Pinpoint the cell where the given text exists, returning its [X, Y] midpoint coordinate. 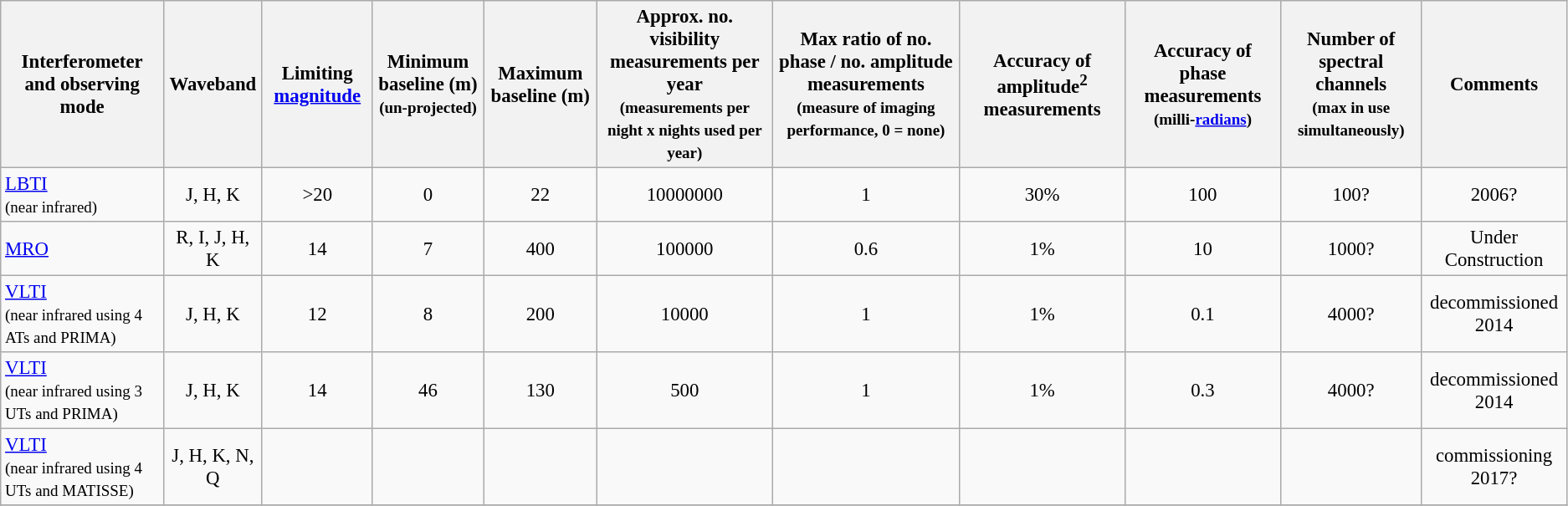
30% [1043, 196]
R, I, J, H, K [213, 249]
400 [541, 249]
VLTI(near infrared using 4 UTs and MATISSE) [82, 468]
12 [317, 314]
0 [428, 196]
100000 [684, 249]
Interferometer and observing mode [82, 84]
Max ratio of no. phase / no. amplitude measurements(measure of imaging performance, 0 = none) [866, 84]
commissioning 2017? [1494, 468]
Approx. no. visibility measurements per year(measurements per night x nights used per year) [684, 84]
0.6 [866, 249]
100? [1351, 196]
10000000 [684, 196]
LBTI(near infrared) [82, 196]
7 [428, 249]
10000 [684, 314]
Maximum baseline (m) [541, 84]
100 [1203, 196]
Under Construction [1494, 249]
0.3 [1203, 391]
Limiting magnitude [317, 84]
Accuracy of amplitude2 measurements [1043, 84]
200 [541, 314]
J, H, K, N, Q [213, 468]
130 [541, 391]
Comments [1494, 84]
Waveband [213, 84]
0.1 [1203, 314]
22 [541, 196]
500 [684, 391]
Number of spectral channels(max in use simultaneously) [1351, 84]
MRO [82, 249]
VLTI(near infrared using 3 UTs and PRIMA) [82, 391]
Minimum baseline (m)(un-projected) [428, 84]
10 [1203, 249]
VLTI(near infrared using 4 ATs and PRIMA) [82, 314]
8 [428, 314]
Accuracy of phase measurements(milli-radians) [1203, 84]
46 [428, 391]
2006? [1494, 196]
1000? [1351, 249]
>20 [317, 196]
